For the text-containing cell, return its midpoint in [X, Y] coordinate format. 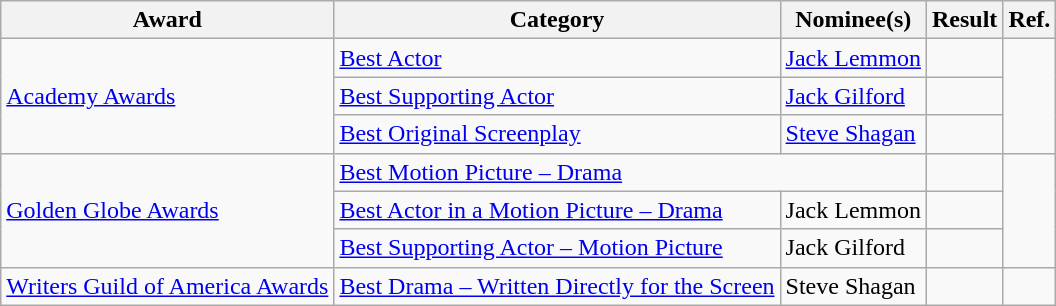
Best Actor [557, 58]
Category [557, 20]
Ref. [1030, 20]
Golden Globe Awards [168, 210]
Best Actor in a Motion Picture – Drama [557, 210]
Writers Guild of America Awards [168, 286]
Award [168, 20]
Best Supporting Actor [557, 96]
Best Supporting Actor – Motion Picture [557, 248]
Best Drama – Written Directly for the Screen [557, 286]
Academy Awards [168, 96]
Result [964, 20]
Best Original Screenplay [557, 134]
Nominee(s) [853, 20]
Best Motion Picture – Drama [630, 172]
